For the text-containing cell, return its midpoint in (x, y) coordinate format. 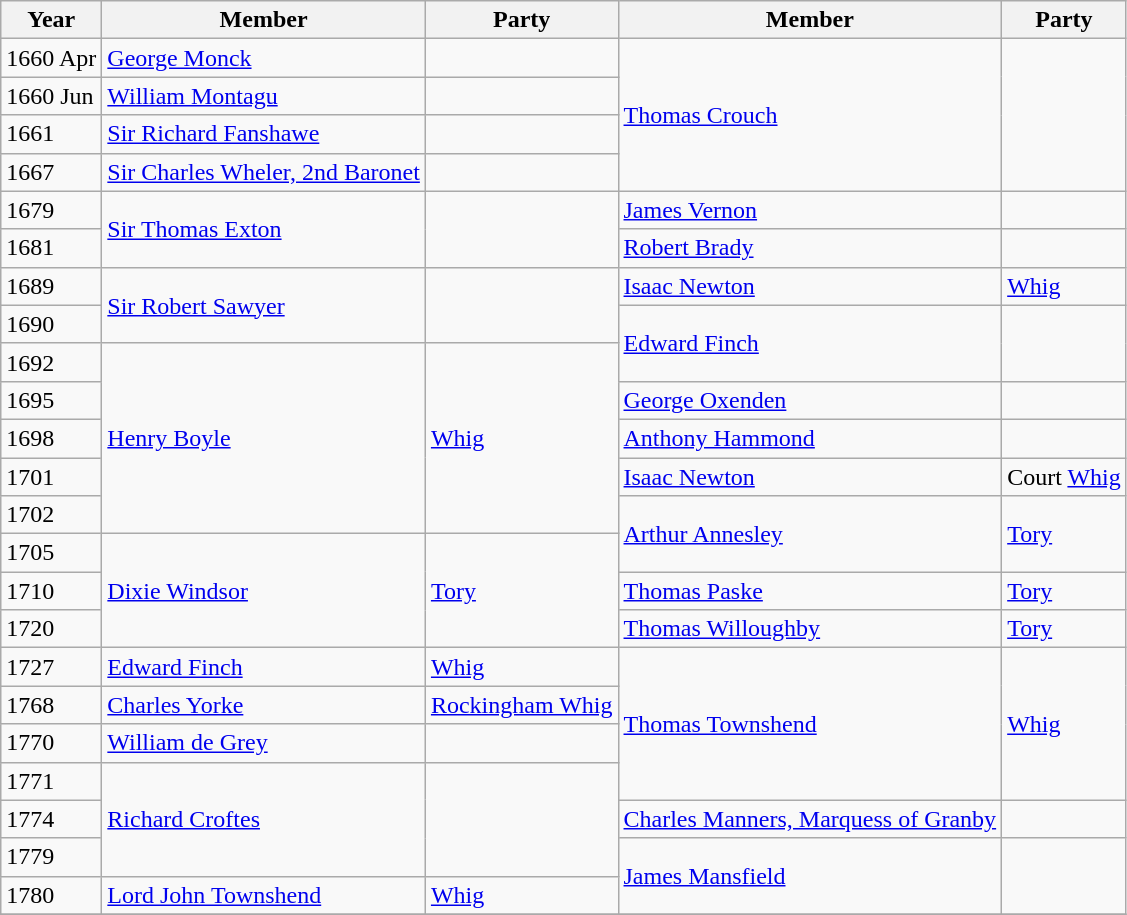
Year (52, 20)
1692 (52, 362)
1679 (52, 210)
Sir Robert Sawyer (264, 305)
Sir Charles Wheler, 2nd Baronet (264, 172)
1768 (52, 705)
1720 (52, 629)
1779 (52, 857)
Henry Boyle (264, 438)
1770 (52, 743)
1774 (52, 819)
Thomas Willoughby (810, 629)
1660 Jun (52, 96)
James Vernon (810, 210)
Thomas Crouch (810, 115)
Thomas Paske (810, 591)
1667 (52, 172)
Court Whig (1064, 477)
1695 (52, 400)
1780 (52, 895)
George Oxenden (810, 400)
Rockingham Whig (522, 705)
1698 (52, 438)
1681 (52, 248)
Anthony Hammond (810, 438)
William de Grey (264, 743)
1710 (52, 591)
Charles Yorke (264, 705)
Sir Thomas Exton (264, 229)
Thomas Townshend (810, 724)
1702 (52, 515)
Dixie Windsor (264, 591)
William Montagu (264, 96)
Lord John Townshend (264, 895)
1705 (52, 553)
1690 (52, 324)
James Mansfield (810, 876)
1689 (52, 286)
1661 (52, 134)
Arthur Annesley (810, 534)
Richard Croftes (264, 819)
George Monck (264, 58)
Sir Richard Fanshawe (264, 134)
1727 (52, 667)
1771 (52, 781)
1701 (52, 477)
Robert Brady (810, 248)
1660 Apr (52, 58)
Charles Manners, Marquess of Granby (810, 819)
